Identify which cell holds the provided text, then report its (X, Y) central coordinate. 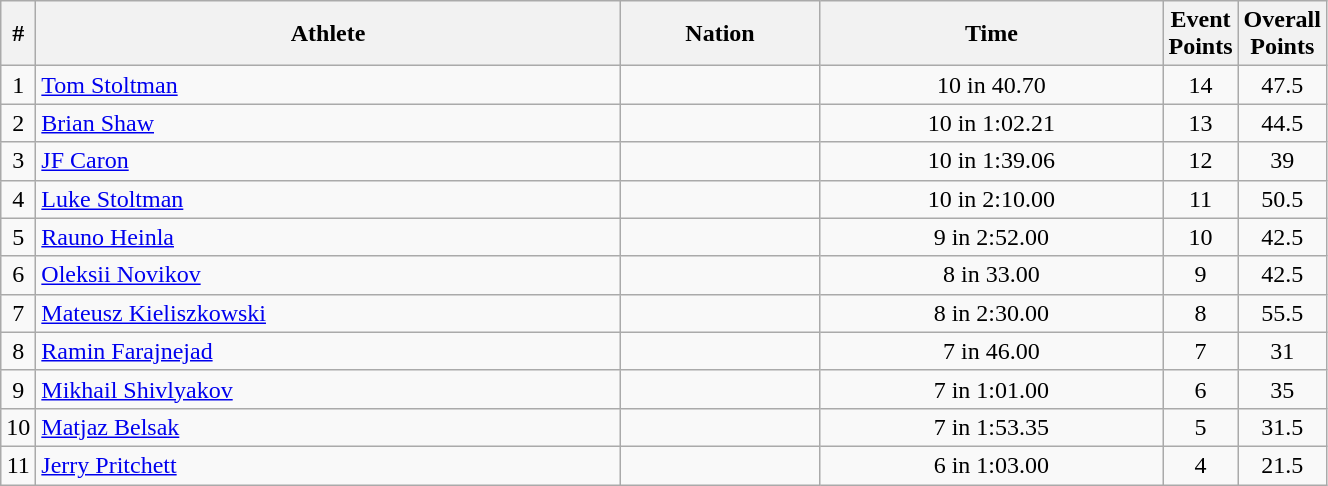
Luke Stoltman (328, 199)
8 in 2:30.00 (992, 313)
Mikhail Shivlyakov (328, 389)
Brian Shaw (328, 123)
10 in 1:39.06 (992, 161)
47.5 (1282, 85)
# (18, 34)
Tom Stoltman (328, 85)
Time (992, 34)
14 (1200, 85)
Matjaz Belsak (328, 427)
31.5 (1282, 427)
Nation (720, 34)
Event Points (1200, 34)
8 in 33.00 (992, 275)
35 (1282, 389)
1 (18, 85)
44.5 (1282, 123)
10 in 1:02.21 (992, 123)
10 in 2:10.00 (992, 199)
Rauno Heinla (328, 237)
2 (18, 123)
55.5 (1282, 313)
Mateusz Kieliszkowski (328, 313)
Oleksii Novikov (328, 275)
39 (1282, 161)
Athlete (328, 34)
JF Caron (328, 161)
21.5 (1282, 465)
3 (18, 161)
7 in 1:53.35 (992, 427)
12 (1200, 161)
10 in 40.70 (992, 85)
9 in 2:52.00 (992, 237)
7 in 1:01.00 (992, 389)
Ramin Farajnejad (328, 351)
31 (1282, 351)
Overall Points (1282, 34)
6 in 1:03.00 (992, 465)
13 (1200, 123)
50.5 (1282, 199)
7 in 46.00 (992, 351)
Jerry Pritchett (328, 465)
